For the text-containing cell, return its midpoint in (x, y) coordinate format. 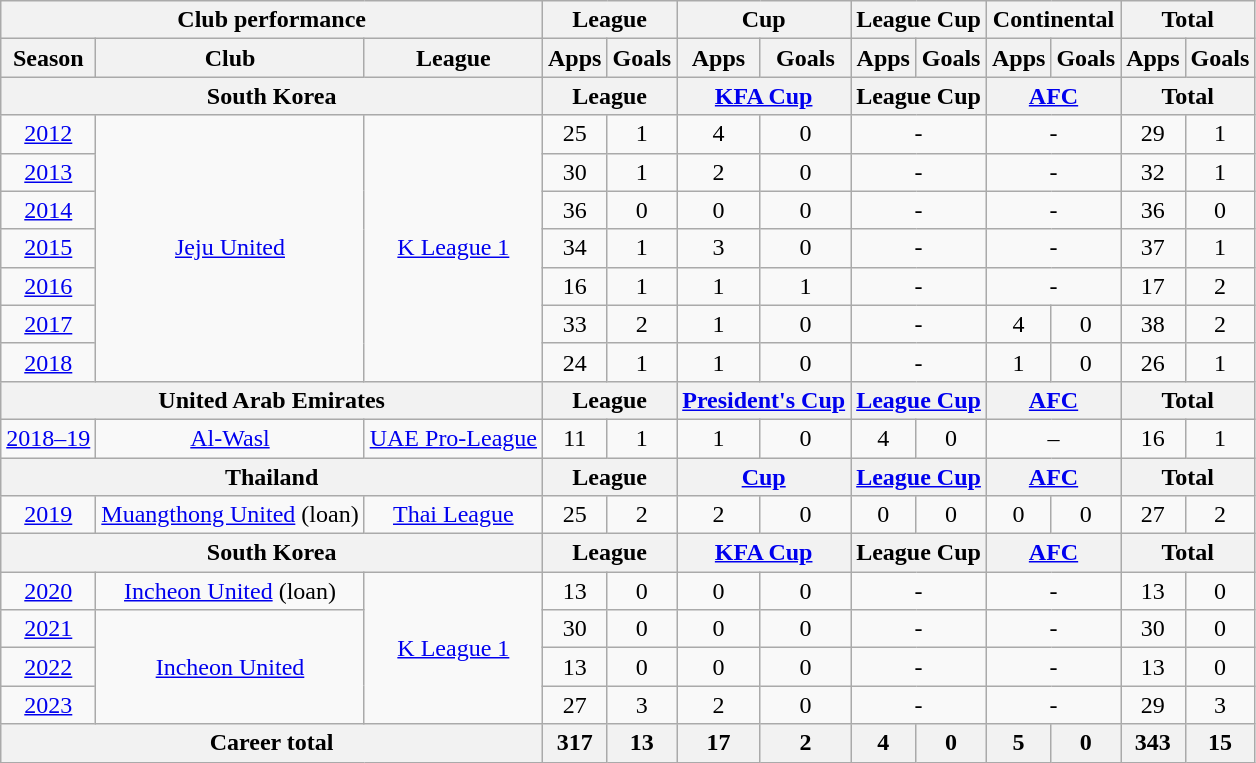
Season (48, 58)
26 (1153, 362)
2017 (48, 324)
Career total (272, 743)
2023 (48, 705)
President's Cup (764, 400)
2015 (48, 248)
2016 (48, 286)
11 (575, 438)
24 (575, 362)
5 (1018, 743)
38 (1153, 324)
2013 (48, 172)
2020 (48, 591)
317 (575, 743)
Club (230, 58)
34 (575, 248)
2018 (48, 362)
2022 (48, 667)
2012 (48, 134)
32 (1153, 172)
United Arab Emirates (272, 400)
2018–19 (48, 438)
2014 (48, 210)
Club performance (272, 20)
Muangthong United (loan) (230, 515)
2019 (48, 515)
Al-Wasl (230, 438)
Incheon United (230, 667)
Incheon United (loan) (230, 591)
– (1053, 438)
UAE Pro-League (453, 438)
Thailand (272, 477)
33 (575, 324)
Continental (1053, 20)
2021 (48, 629)
15 (1220, 743)
37 (1153, 248)
343 (1153, 743)
Thai League (453, 515)
Jeju United (230, 248)
